Provide the [x, y] coordinate of the cell's center where the given text is located.  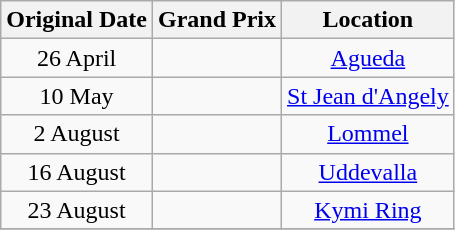
Uddevalla [368, 172]
10 May [77, 96]
Location [368, 20]
St Jean d'Angely [368, 96]
16 August [77, 172]
Original Date [77, 20]
Agueda [368, 58]
23 August [77, 210]
26 April [77, 58]
2 August [77, 134]
Kymi Ring [368, 210]
Lommel [368, 134]
Grand Prix [216, 20]
